From the cell containing the given text, extract its center point as (X, Y) coordinate. 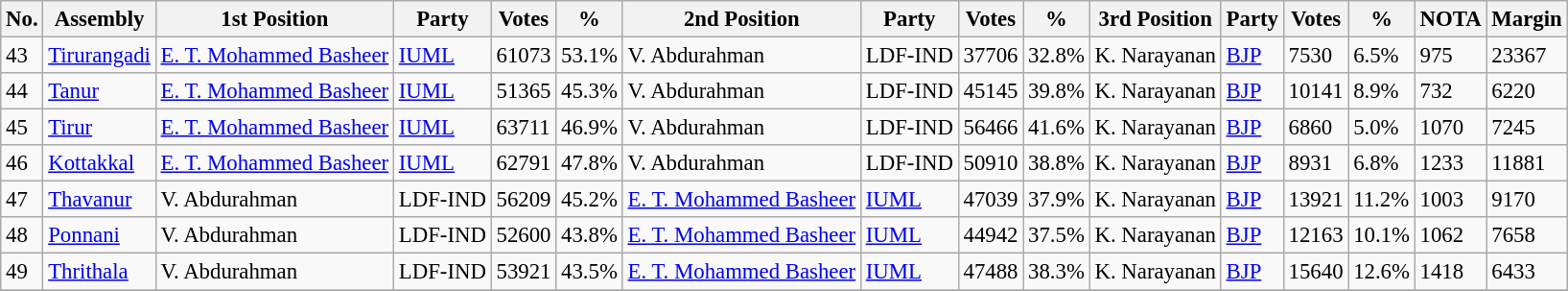
45.2% (589, 200)
5.0% (1381, 128)
Thavanur (100, 200)
38.8% (1057, 163)
44942 (991, 235)
Tanur (100, 91)
NOTA (1450, 19)
43.5% (589, 272)
41.6% (1057, 128)
61073 (524, 56)
3rd Position (1155, 19)
1003 (1450, 200)
13921 (1316, 200)
11.2% (1381, 200)
Kottakkal (100, 163)
38.3% (1057, 272)
47488 (991, 272)
6.5% (1381, 56)
6.8% (1381, 163)
45 (22, 128)
37.5% (1057, 235)
7658 (1527, 235)
45.3% (589, 91)
52600 (524, 235)
7530 (1316, 56)
15640 (1316, 272)
6433 (1527, 272)
47.8% (589, 163)
Thrithala (100, 272)
6220 (1527, 91)
48 (22, 235)
10.1% (1381, 235)
53.1% (589, 56)
47 (22, 200)
No. (22, 19)
11881 (1527, 163)
51365 (524, 91)
32.8% (1057, 56)
7245 (1527, 128)
1233 (1450, 163)
8931 (1316, 163)
49 (22, 272)
47039 (991, 200)
12163 (1316, 235)
1070 (1450, 128)
Assembly (100, 19)
1418 (1450, 272)
10141 (1316, 91)
1062 (1450, 235)
Margin (1527, 19)
6860 (1316, 128)
43.8% (589, 235)
37706 (991, 56)
63711 (524, 128)
12.6% (1381, 272)
46 (22, 163)
62791 (524, 163)
44 (22, 91)
39.8% (1057, 91)
975 (1450, 56)
Tirurangadi (100, 56)
Ponnani (100, 235)
8.9% (1381, 91)
1st Position (274, 19)
50910 (991, 163)
23367 (1527, 56)
46.9% (589, 128)
9170 (1527, 200)
56209 (524, 200)
2nd Position (741, 19)
53921 (524, 272)
56466 (991, 128)
732 (1450, 91)
45145 (991, 91)
37.9% (1057, 200)
43 (22, 56)
Tirur (100, 128)
